Determine the [X, Y] coordinate at the center of the cell enclosing the given text.  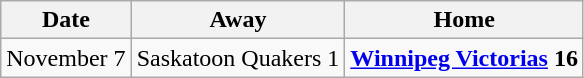
Date [66, 20]
Home [464, 20]
November 7 [66, 58]
Away [238, 20]
Saskatoon Quakers 1 [238, 58]
Winnipeg Victorias 16 [464, 58]
